Capture the cell that displays the provided text and extract its (x, y) central coordinate. 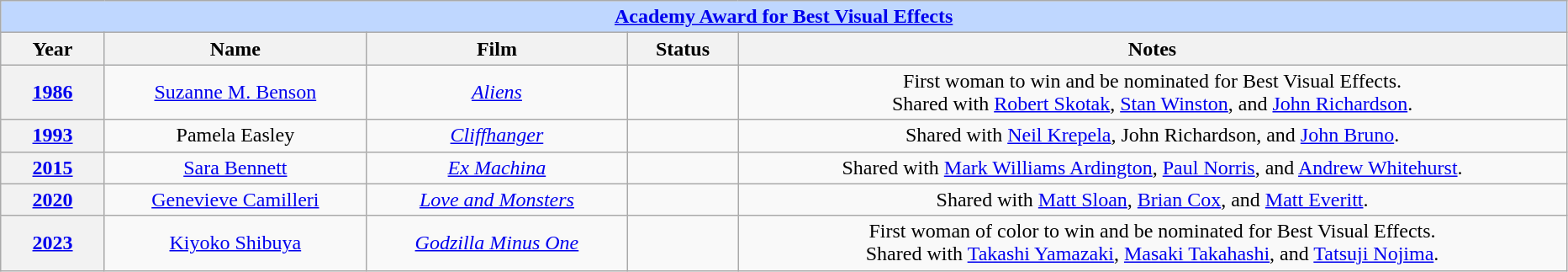
Godzilla Minus One (496, 243)
Year (53, 49)
Status (683, 49)
Genevieve Camilleri (235, 200)
2015 (53, 168)
Pamela Easley (235, 136)
Shared with Mark Williams Ardington, Paul Norris, and Andrew Whitehurst. (1153, 168)
1993 (53, 136)
Notes (1153, 49)
Cliffhanger (496, 136)
Love and Monsters (496, 200)
Film (496, 49)
Shared with Neil Krepela, John Richardson, and John Bruno. (1153, 136)
Name (235, 49)
2020 (53, 200)
First woman of color to win and be nominated for Best Visual Effects.Shared with Takashi Yamazaki, Masaki Takahashi, and Tatsuji Nojima. (1153, 243)
Sara Bennett (235, 168)
Shared with Matt Sloan, Brian Cox, and Matt Everitt. (1153, 200)
Aliens (496, 93)
Ex Machina (496, 168)
Suzanne M. Benson (235, 93)
Academy Award for Best Visual Effects (784, 17)
1986 (53, 93)
Kiyoko Shibuya (235, 243)
First woman to win and be nominated for Best Visual Effects.Shared with Robert Skotak, Stan Winston, and John Richardson. (1153, 93)
2023 (53, 243)
